Detect which cell encompasses the target text, then output its [x, y] center coordinate. 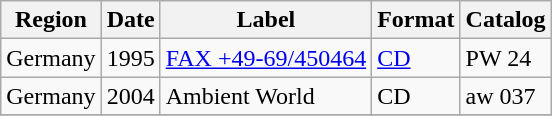
Date [130, 20]
Label [266, 20]
1995 [130, 58]
Catalog [506, 20]
Format [416, 20]
Ambient World [266, 96]
2004 [130, 96]
FAX +49-69/450464 [266, 58]
aw 037 [506, 96]
Region [51, 20]
PW 24 [506, 58]
